Capture the cell that displays the provided text and extract its [X, Y] central coordinate. 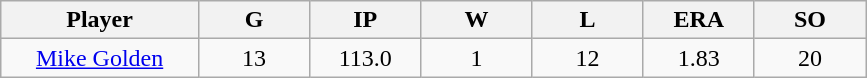
12 [588, 58]
IP [366, 20]
W [476, 20]
Mike Golden [100, 58]
13 [254, 58]
113.0 [366, 58]
20 [810, 58]
1 [476, 58]
1.83 [698, 58]
Player [100, 20]
ERA [698, 20]
SO [810, 20]
G [254, 20]
L [588, 20]
